Output the (x, y) coordinate of the center of the cell containing the given text.  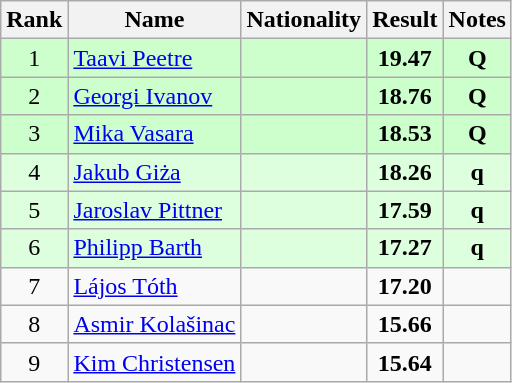
Kim Christensen (154, 362)
8 (34, 324)
Jakub Giża (154, 172)
5 (34, 210)
Name (154, 20)
18.76 (405, 96)
Georgi Ivanov (154, 96)
3 (34, 134)
Asmir Kolašinac (154, 324)
2 (34, 96)
1 (34, 58)
7 (34, 286)
Mika Vasara (154, 134)
19.47 (405, 58)
6 (34, 248)
Nationality (304, 20)
Rank (34, 20)
18.53 (405, 134)
15.64 (405, 362)
Result (405, 20)
4 (34, 172)
Notes (477, 20)
Lájos Tóth (154, 286)
17.20 (405, 286)
Philipp Barth (154, 248)
18.26 (405, 172)
17.27 (405, 248)
Taavi Peetre (154, 58)
17.59 (405, 210)
15.66 (405, 324)
Jaroslav Pittner (154, 210)
9 (34, 362)
